Identify which cell holds the provided text, then report its [X, Y] central coordinate. 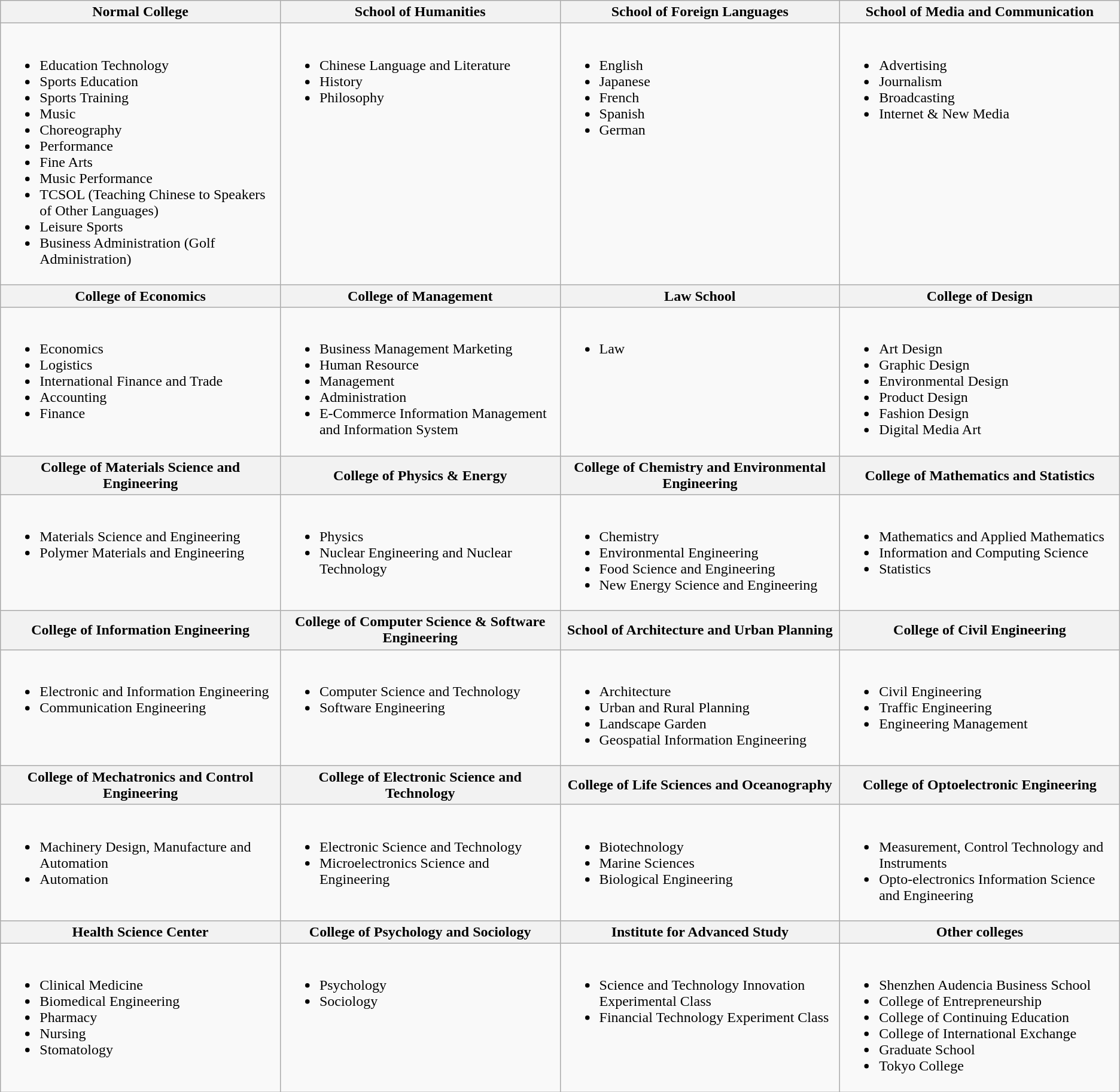
College of Design [980, 296]
College of Mathematics and Statistics [980, 475]
Civil EngineeringTraffic EngineeringEngineering Management [980, 707]
College of Management [420, 296]
EnglishJapaneseFrenchSpanishGerman [700, 154]
School of Media and Communication [980, 12]
Electronic Science and TechnologyMicroelectronics Science and Engineering [420, 862]
EconomicsLogisticsInternational Finance and TradeAccountingFinance [141, 382]
School of Architecture and Urban Planning [700, 630]
Measurement, Control Technology and InstrumentsOpto-electronics Information Science and Engineering [980, 862]
College of Materials Science and Engineering [141, 475]
School of Foreign Languages [700, 12]
Clinical MedicineBiomedical EngineeringPharmacyNursingStomatology [141, 1017]
College of Life Sciences and Oceanography [700, 785]
College of Mechatronics and Control Engineering [141, 785]
Computer Science and TechnologySoftware Engineering [420, 707]
Science and Technology Innovation Experimental ClassFinancial Technology Experiment Class [700, 1017]
College of Electronic Science and Technology [420, 785]
College of Chemistry and Environmental Engineering [700, 475]
College of Civil Engineering [980, 630]
Institute for Advanced Study [700, 932]
College of Physics & Energy [420, 475]
College of Optoelectronic Engineering [980, 785]
College of Information Engineering [141, 630]
AdvertisingJournalismBroadcastingInternet & New Media [980, 154]
ChemistryEnvironmental EngineeringFood Science and EngineeringNew Energy Science and Engineering [700, 553]
Materials Science and EngineeringPolymer Materials and Engineering [141, 553]
Business Management MarketingHuman ResourceManagementAdministrationE-Commerce Information Management and Information System [420, 382]
College of Psychology and Sociology [420, 932]
School of Humanities [420, 12]
Art DesignGraphic DesignEnvironmental DesignProduct DesignFashion DesignDigital Media Art [980, 382]
Electronic and Information EngineeringCommunication Engineering [141, 707]
Normal College [141, 12]
ArchitectureUrban and Rural PlanningLandscape GardenGeospatial Information Engineering [700, 707]
PsychologySociology [420, 1017]
College of Computer Science & Software Engineering [420, 630]
Machinery Design, Manufacture and AutomationAutomation [141, 862]
PhysicsNuclear Engineering and Nuclear Technology [420, 553]
BiotechnologyMarine SciencesBiological Engineering [700, 862]
Mathematics and Applied MathematicsInformation and Computing ScienceStatistics [980, 553]
Law [700, 382]
Health Science Center [141, 932]
Law School [700, 296]
Chinese Language and LiteratureHistoryPhilosophy [420, 154]
College of Economics [141, 296]
Other colleges [980, 932]
